Capture the cell that displays the provided text and extract its [x, y] central coordinate. 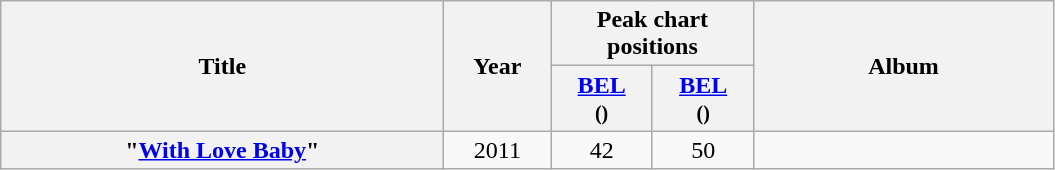
50 [703, 150]
Peak chartpositions [652, 34]
"With Love Baby" [222, 150]
Album [904, 66]
2011 [498, 150]
42 [602, 150]
Year [498, 66]
Title [222, 66]
